Determine the [x, y] coordinate at the center of the cell enclosing the given text.  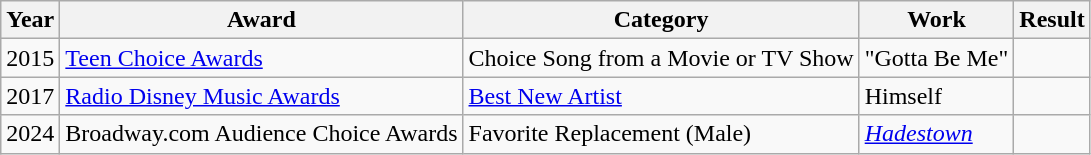
Result [1052, 20]
Award [262, 20]
Teen Choice Awards [262, 58]
Hadestown [936, 134]
Year [30, 20]
2015 [30, 58]
Favorite Replacement (Male) [661, 134]
Choice Song from a Movie or TV Show [661, 58]
2017 [30, 96]
Himself [936, 96]
Radio Disney Music Awards [262, 96]
Best New Artist [661, 96]
Work [936, 20]
Broadway.com Audience Choice Awards [262, 134]
"Gotta Be Me" [936, 58]
Category [661, 20]
2024 [30, 134]
